Return [X, Y] of the center of cell containing provided text 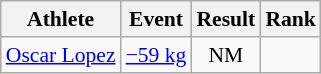
Oscar Lopez [61, 55]
Result [226, 19]
−59 kg [156, 55]
Rank [290, 19]
Athlete [61, 19]
NM [226, 55]
Event [156, 19]
